Pinpoint the cell where the given text exists, returning its [x, y] midpoint coordinate. 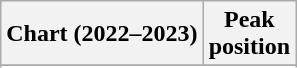
Peakposition [249, 34]
Chart (2022–2023) [102, 34]
